Locate the cell with the specified text and output its (x, y) center coordinate. 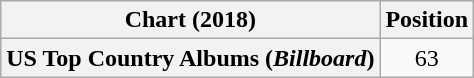
Chart (2018) (190, 20)
63 (427, 58)
Position (427, 20)
US Top Country Albums (Billboard) (190, 58)
